Output the [x, y] coordinate of the center of the cell containing the given text.  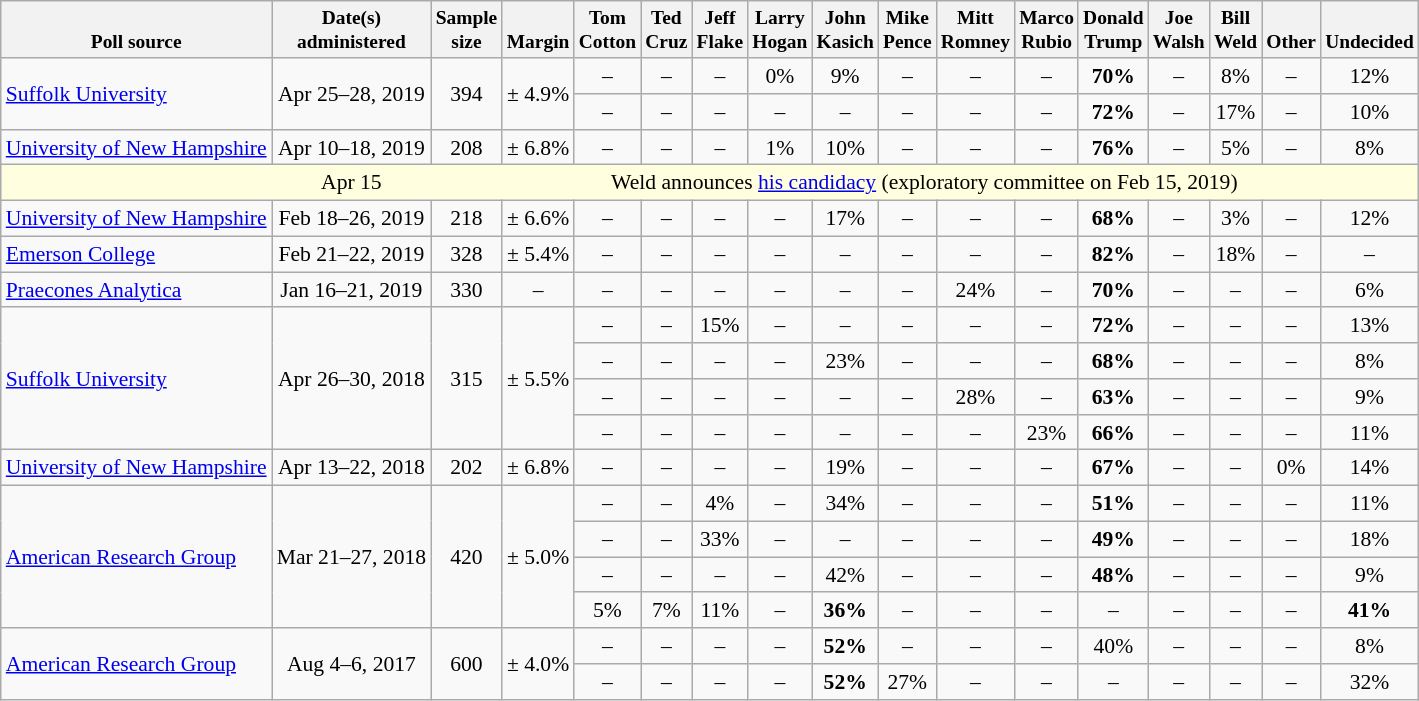
42% [845, 575]
34% [845, 504]
MikePence [907, 30]
32% [1370, 682]
51% [1113, 504]
40% [1113, 646]
82% [1113, 254]
Poll source [136, 30]
63% [1113, 397]
Aug 4–6, 2017 [352, 664]
± 5.0% [538, 557]
Weld announces his candidacy (exploratory committee on Feb 15, 2019) [924, 183]
420 [466, 557]
6% [1370, 290]
Feb 21–22, 2019 [352, 254]
218 [466, 219]
76% [1113, 148]
328 [466, 254]
Date(s)administered [352, 30]
MarcoRubio [1047, 30]
Samplesize [466, 30]
± 4.9% [538, 94]
13% [1370, 326]
JoeWalsh [1178, 30]
Emerson College [136, 254]
± 5.5% [538, 379]
Praecones Analytica [136, 290]
4% [720, 504]
LarryHogan [780, 30]
Apr 15 [352, 183]
330 [466, 290]
202 [466, 468]
36% [845, 611]
14% [1370, 468]
Apr 25–28, 2019 [352, 94]
41% [1370, 611]
24% [975, 290]
315 [466, 379]
27% [907, 682]
± 6.6% [538, 219]
Jan 16–21, 2019 [352, 290]
Mar 21–27, 2018 [352, 557]
DonaldTrump [1113, 30]
67% [1113, 468]
Feb 18–26, 2019 [352, 219]
15% [720, 326]
48% [1113, 575]
TedCruz [666, 30]
TomCotton [607, 30]
3% [1235, 219]
66% [1113, 433]
Margin [538, 30]
MittRomney [975, 30]
19% [845, 468]
33% [720, 540]
± 4.0% [538, 664]
Apr 10–18, 2019 [352, 148]
49% [1113, 540]
± 5.4% [538, 254]
JeffFlake [720, 30]
Other [1292, 30]
JohnKasich [845, 30]
394 [466, 94]
Undecided [1370, 30]
28% [975, 397]
7% [666, 611]
Apr 26–30, 2018 [352, 379]
600 [466, 664]
Apr 13–22, 2018 [352, 468]
BillWeld [1235, 30]
1% [780, 148]
208 [466, 148]
